Return the (x, y) coordinate for the center point of the cell that contains the specified text.  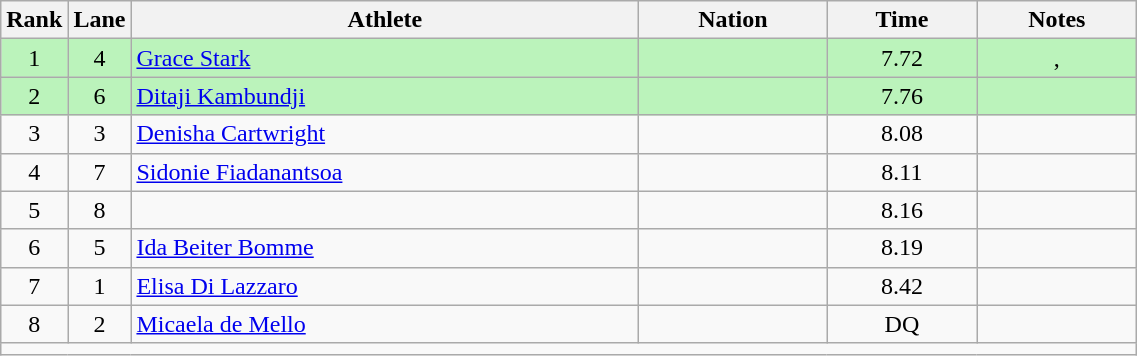
8.42 (902, 286)
8.08 (902, 134)
Sidonie Fiadanantsoa (385, 172)
8.19 (902, 248)
8.11 (902, 172)
Elisa Di Lazzaro (385, 286)
Denisha Cartwright (385, 134)
Nation (733, 20)
Grace Stark (385, 58)
DQ (902, 324)
Notes (1057, 20)
Time (902, 20)
Lane (100, 20)
8.16 (902, 210)
7.76 (902, 96)
Ida Beiter Bomme (385, 248)
Ditaji Kambundji (385, 96)
, (1057, 58)
Rank (34, 20)
Micaela de Mello (385, 324)
7.72 (902, 58)
Athlete (385, 20)
